Identify which cell holds the provided text, then report its [x, y] central coordinate. 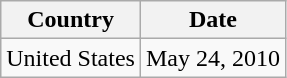
May 24, 2010 [212, 58]
Date [212, 20]
United States [71, 58]
Country [71, 20]
